Capture the cell that displays the provided text and extract its (X, Y) central coordinate. 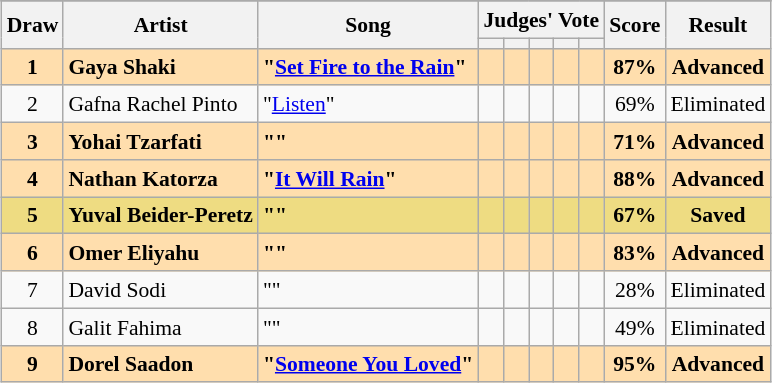
"Listen" (368, 104)
Gaya Shaki (160, 66)
69% (634, 104)
Yohai Tzarfati (160, 142)
95% (634, 364)
1 (33, 66)
"Set Fire to the Rain" (368, 66)
2 (33, 104)
4 (33, 178)
8 (33, 326)
Saved (718, 216)
Draw (33, 24)
Dorel Saadon (160, 364)
Omer Eliyahu (160, 252)
"It Will Rain" (368, 178)
88% (634, 178)
71% (634, 142)
87% (634, 66)
Nathan Katorza (160, 178)
David Sodi (160, 290)
Yuval Beider-Peretz (160, 216)
Galit Fahima (160, 326)
Score (634, 24)
5 (33, 216)
28% (634, 290)
Artist (160, 24)
9 (33, 364)
Song (368, 24)
Gafna Rachel Pinto (160, 104)
Judges' Vote (541, 20)
Result (718, 24)
49% (634, 326)
7 (33, 290)
"Someone You Loved" (368, 364)
67% (634, 216)
6 (33, 252)
3 (33, 142)
83% (634, 252)
